Pinpoint the cell where the given text exists, returning its (X, Y) midpoint coordinate. 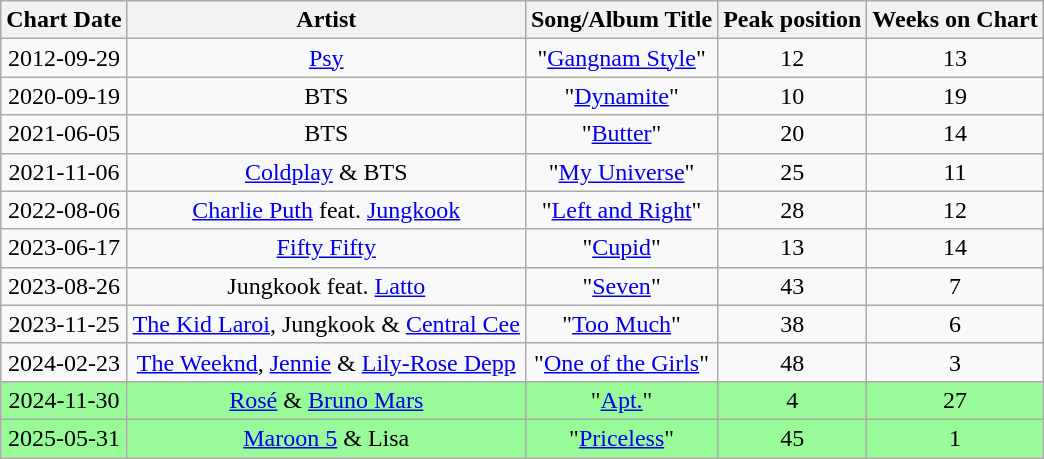
10 (792, 96)
2024-11-30 (64, 400)
Charlie Puth feat. Jungkook (326, 210)
7 (955, 286)
"Left and Right" (621, 210)
The Kid Laroi, Jungkook & Central Cee (326, 324)
2021-06-05 (64, 134)
"Dynamite" (621, 96)
25 (792, 172)
Psy (326, 58)
Song/Album Title (621, 20)
"Seven" (621, 286)
"Apt." (621, 400)
2021-11-06 (64, 172)
"Cupid" (621, 248)
"Priceless" (621, 438)
Peak position (792, 20)
Jungkook feat. Latto (326, 286)
The Weeknd, Jennie & Lily-Rose Depp (326, 362)
28 (792, 210)
6 (955, 324)
19 (955, 96)
"Butter" (621, 134)
43 (792, 286)
"Gangnam Style" (621, 58)
2012-09-29 (64, 58)
Coldplay & BTS (326, 172)
"Too Much" (621, 324)
Artist (326, 20)
2025-05-31 (64, 438)
2023-06-17 (64, 248)
Maroon 5 & Lisa (326, 438)
1 (955, 438)
Rosé & Bruno Mars (326, 400)
3 (955, 362)
2020-09-19 (64, 96)
27 (955, 400)
20 (792, 134)
11 (955, 172)
Fifty Fifty (326, 248)
Weeks on Chart (955, 20)
2022-08-06 (64, 210)
2023-08-26 (64, 286)
"My Universe" (621, 172)
Chart Date (64, 20)
38 (792, 324)
"One of the Girls" (621, 362)
2023-11-25 (64, 324)
2024-02-23 (64, 362)
45 (792, 438)
4 (792, 400)
48 (792, 362)
